Detect which cell encompasses the target text, then output its (X, Y) center coordinate. 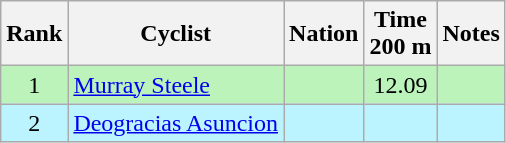
Notes (471, 34)
Murray Steele (176, 85)
Deogracias Asuncion (176, 123)
12.09 (400, 85)
Nation (324, 34)
Time200 m (400, 34)
1 (34, 85)
Rank (34, 34)
2 (34, 123)
Cyclist (176, 34)
